Search for the cell housing the specified text and yield its [x, y] center coordinate. 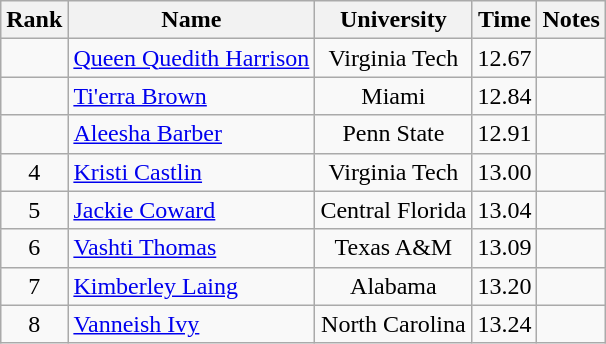
Texas A&M [394, 248]
Kimberley Laing [192, 286]
12.91 [504, 134]
7 [34, 286]
Rank [34, 20]
5 [34, 210]
6 [34, 248]
13.09 [504, 248]
Central Florida [394, 210]
Notes [571, 20]
4 [34, 172]
13.04 [504, 210]
Jackie Coward [192, 210]
13.20 [504, 286]
Vanneish Ivy [192, 324]
Alabama [394, 286]
13.00 [504, 172]
University [394, 20]
Miami [394, 96]
Kristi Castlin [192, 172]
Vashti Thomas [192, 248]
Name [192, 20]
13.24 [504, 324]
12.67 [504, 58]
Time [504, 20]
Penn State [394, 134]
North Carolina [394, 324]
12.84 [504, 96]
Queen Quedith Harrison [192, 58]
Aleesha Barber [192, 134]
8 [34, 324]
Ti'erra Brown [192, 96]
